For the text-containing cell, return its midpoint in [X, Y] coordinate format. 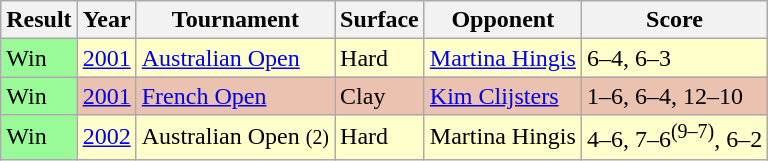
Opponent [502, 20]
Surface [380, 20]
6–4, 6–3 [674, 58]
Clay [380, 96]
Australian Open [235, 58]
Tournament [235, 20]
Australian Open (2) [235, 138]
Year [106, 20]
Score [674, 20]
2002 [106, 138]
1–6, 6–4, 12–10 [674, 96]
4–6, 7–6(9–7), 6–2 [674, 138]
Kim Clijsters [502, 96]
French Open [235, 96]
Result [39, 20]
